Extract the (X, Y) coordinate from the center of the cell holding the provided text.  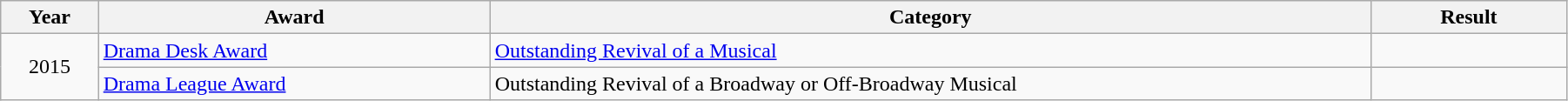
Year (50, 17)
Outstanding Revival of a Musical (930, 50)
Outstanding Revival of a Broadway or Off-Broadway Musical (930, 84)
2015 (50, 67)
Drama League Award (294, 84)
Drama Desk Award (294, 50)
Award (294, 17)
Category (930, 17)
Result (1469, 17)
